Locate the cell with the specified text and output its (X, Y) center coordinate. 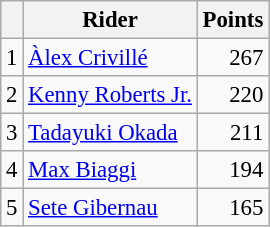
Points (232, 20)
Tadayuki Okada (110, 133)
267 (232, 58)
3 (12, 133)
2 (12, 95)
5 (12, 208)
194 (232, 170)
1 (12, 58)
4 (12, 170)
165 (232, 208)
211 (232, 133)
Àlex Crivillé (110, 58)
Kenny Roberts Jr. (110, 95)
Rider (110, 20)
Sete Gibernau (110, 208)
220 (232, 95)
Max Biaggi (110, 170)
